Find where the given text appears and provide that cell's center as [X, Y] coordinate. 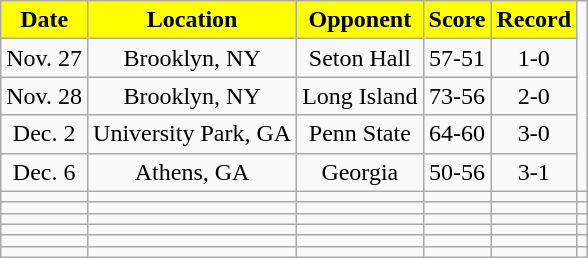
64-60 [457, 134]
Penn State [360, 134]
50-56 [457, 172]
Nov. 27 [44, 58]
Score [457, 20]
Date [44, 20]
Location [192, 20]
73-56 [457, 96]
3-1 [534, 172]
Seton Hall [360, 58]
57-51 [457, 58]
Georgia [360, 172]
Opponent [360, 20]
Dec. 2 [44, 134]
2-0 [534, 96]
Nov. 28 [44, 96]
Athens, GA [192, 172]
Record [534, 20]
University Park, GA [192, 134]
Long Island [360, 96]
Dec. 6 [44, 172]
1-0 [534, 58]
3-0 [534, 134]
